Pinpoint the cell where the given text exists, returning its [X, Y] midpoint coordinate. 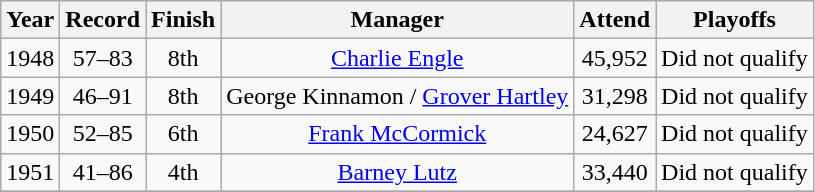
Frank McCormick [398, 134]
1950 [30, 134]
Manager [398, 20]
Attend [615, 20]
33,440 [615, 172]
41–86 [103, 172]
52–85 [103, 134]
4th [184, 172]
Playoffs [735, 20]
46–91 [103, 96]
1951 [30, 172]
1948 [30, 58]
Year [30, 20]
Finish [184, 20]
Charlie Engle [398, 58]
31,298 [615, 96]
24,627 [615, 134]
George Kinnamon / Grover Hartley [398, 96]
45,952 [615, 58]
Record [103, 20]
Barney Lutz [398, 172]
1949 [30, 96]
6th [184, 134]
57–83 [103, 58]
